Search for the cell housing the specified text and yield its [X, Y] center coordinate. 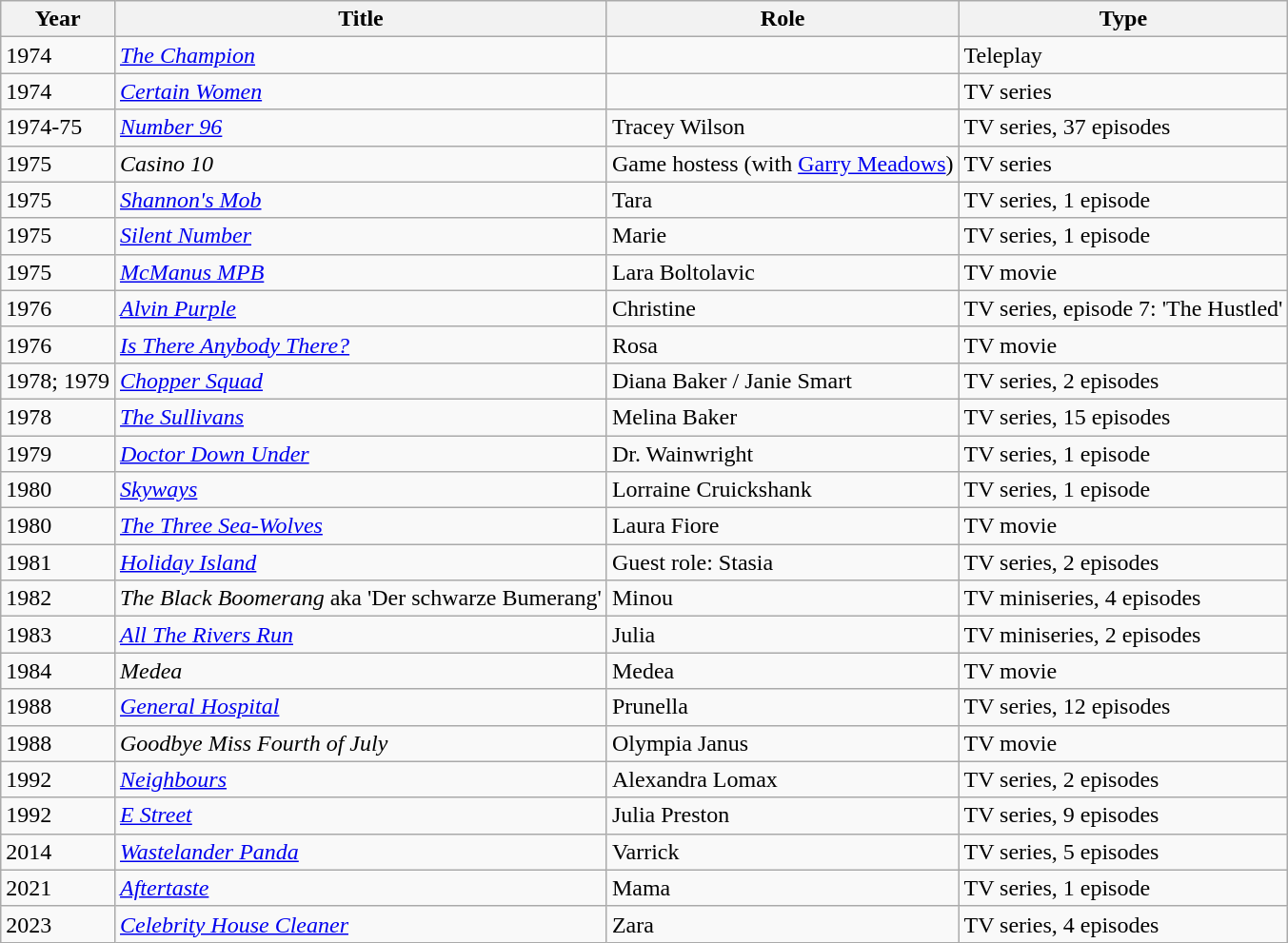
1982 [58, 599]
Lorraine Cruickshank [783, 490]
Julia Preston [783, 815]
Shannon's Mob [360, 200]
Marie [783, 236]
2021 [58, 888]
Number 96 [360, 128]
Teleplay [1123, 55]
McManus MPB [360, 272]
Doctor Down Under [360, 454]
Julia [783, 635]
E Street [360, 815]
The Three Sea-Wolves [360, 526]
The Black Boomerang aka 'Der schwarze Bumerang' [360, 599]
Dr. Wainwright [783, 454]
Wastelander Panda [360, 852]
Tracey Wilson [783, 128]
General Hospital [360, 707]
Diana Baker / Janie Smart [783, 381]
Guest role: Stasia [783, 562]
1981 [58, 562]
Melina Baker [783, 417]
The Sullivans [360, 417]
TV series, 4 episodes [1123, 924]
Olympia Janus [783, 743]
Is There Anybody There? [360, 344]
TV series, 37 episodes [1123, 128]
1984 [58, 671]
1974-75 [58, 128]
1979 [58, 454]
Silent Number [360, 236]
TV series, 5 episodes [1123, 852]
Type [1123, 19]
Aftertaste [360, 888]
TV series, 12 episodes [1123, 707]
1978 [58, 417]
Laura Fiore [783, 526]
Lara Boltolavic [783, 272]
TV series, 9 episodes [1123, 815]
Game hostess (with Garry Meadows) [783, 164]
Zara [783, 924]
Minou [783, 599]
Prunella [783, 707]
The Champion [360, 55]
Mama [783, 888]
All The Rivers Run [360, 635]
Certain Women [360, 91]
2023 [58, 924]
Skyways [360, 490]
TV miniseries, 2 episodes [1123, 635]
Holiday Island [360, 562]
Rosa [783, 344]
1983 [58, 635]
Christine [783, 308]
Neighbours [360, 779]
Goodbye Miss Fourth of July [360, 743]
TV miniseries, 4 episodes [1123, 599]
Alexandra Lomax [783, 779]
TV series, episode 7: 'The Hustled' [1123, 308]
1978; 1979 [58, 381]
Alvin Purple [360, 308]
Casino 10 [360, 164]
TV series, 15 episodes [1123, 417]
Chopper Squad [360, 381]
2014 [58, 852]
Celebrity House Cleaner [360, 924]
Title [360, 19]
Year [58, 19]
Varrick [783, 852]
Role [783, 19]
Tara [783, 200]
